Output the [X, Y] coordinate of the center of the cell containing the given text.  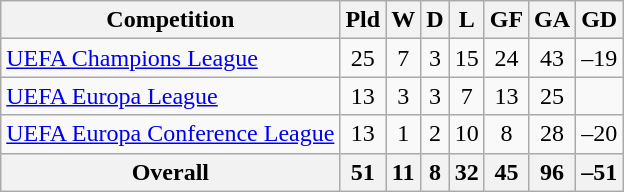
GF [506, 20]
Pld [363, 20]
24 [506, 58]
Overall [170, 172]
51 [363, 172]
11 [404, 172]
10 [466, 134]
96 [552, 172]
1 [404, 134]
UEFA Champions League [170, 58]
43 [552, 58]
45 [506, 172]
W [404, 20]
28 [552, 134]
UEFA Europa Conference League [170, 134]
Competition [170, 20]
–20 [600, 134]
15 [466, 58]
D [435, 20]
GD [600, 20]
UEFA Europa League [170, 96]
–51 [600, 172]
GA [552, 20]
2 [435, 134]
–19 [600, 58]
32 [466, 172]
L [466, 20]
